Find where the given text appears and provide that cell's center as [X, Y] coordinate. 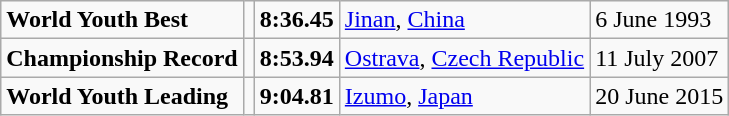
Izumo, Japan [464, 96]
6 June 1993 [660, 20]
11 July 2007 [660, 58]
Ostrava, Czech Republic [464, 58]
9:04.81 [296, 96]
20 June 2015 [660, 96]
8:36.45 [296, 20]
World Youth Best [122, 20]
Championship Record [122, 58]
Jinan, China [464, 20]
8:53.94 [296, 58]
World Youth Leading [122, 96]
